Find where the given text appears and provide that cell's center as (X, Y) coordinate. 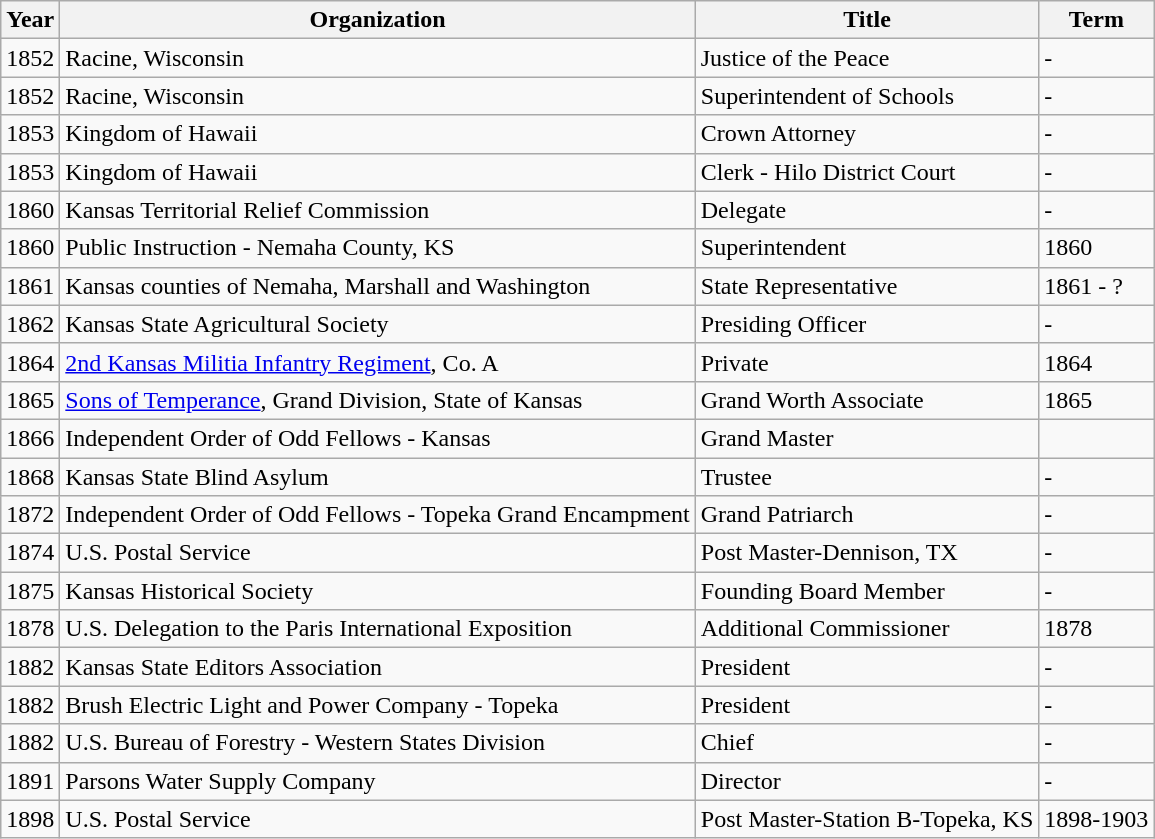
Grand Worth Associate (867, 400)
Superintendent of Schools (867, 96)
1872 (30, 515)
Director (867, 781)
1861 (30, 286)
State Representative (867, 286)
1861 - ? (1096, 286)
Kansas State Editors Association (378, 667)
1862 (30, 324)
Sons of Temperance, Grand Division, State of Kansas (378, 400)
Grand Master (867, 438)
1898-1903 (1096, 819)
Additional Commissioner (867, 629)
Kansas State Agricultural Society (378, 324)
Founding Board Member (867, 591)
Public Instruction - Nemaha County, KS (378, 248)
U.S. Delegation to the Paris International Exposition (378, 629)
1874 (30, 553)
2nd Kansas Militia Infantry Regiment, Co. A (378, 362)
1868 (30, 477)
1866 (30, 438)
Kansas Historical Society (378, 591)
Post Master-Dennison, TX (867, 553)
Year (30, 20)
Grand Patriarch (867, 515)
Superintendent (867, 248)
Independent Order of Odd Fellows - Topeka Grand Encampment (378, 515)
Justice of the Peace (867, 58)
Crown Attorney (867, 134)
Kansas Territorial Relief Commission (378, 210)
1898 (30, 819)
Brush Electric Light and Power Company - Topeka (378, 705)
Independent Order of Odd Fellows - Kansas (378, 438)
Private (867, 362)
Clerk - Hilo District Court (867, 172)
Title (867, 20)
Parsons Water Supply Company (378, 781)
Post Master-Station B-Topeka, KS (867, 819)
Delegate (867, 210)
Chief (867, 743)
Trustee (867, 477)
Kansas counties of Nemaha, Marshall and Washington (378, 286)
Organization (378, 20)
U.S. Bureau of Forestry - Western States Division (378, 743)
Kansas State Blind Asylum (378, 477)
Presiding Officer (867, 324)
Term (1096, 20)
1891 (30, 781)
1875 (30, 591)
